Search for the cell housing the specified text and yield its (X, Y) center coordinate. 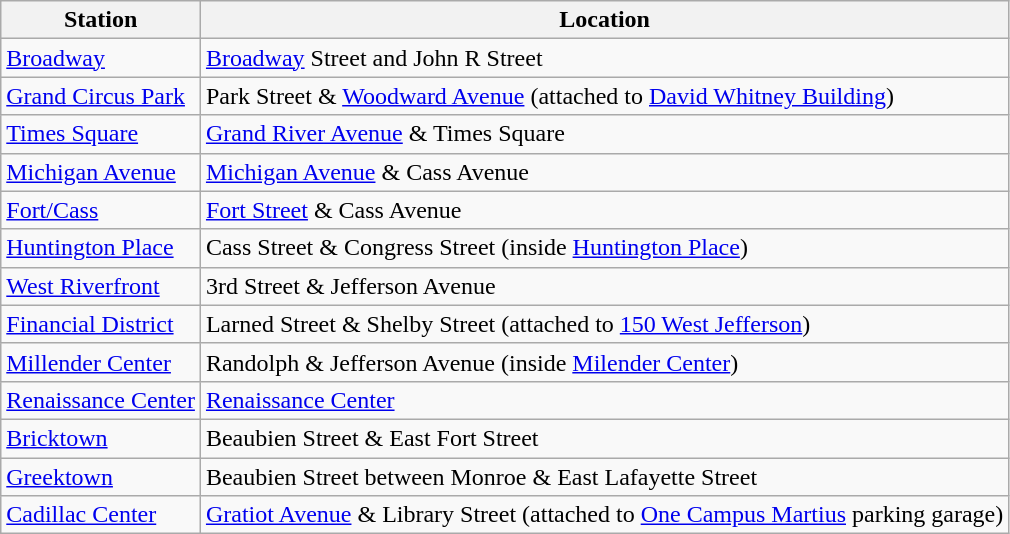
Location (604, 20)
Park Street & Woodward Avenue (attached to David Whitney Building) (604, 96)
Station (101, 20)
3rd Street & Jefferson Avenue (604, 286)
Broadway (101, 58)
Cadillac Center (101, 515)
Bricktown (101, 438)
Randolph & Jefferson Avenue (inside Milender Center) (604, 362)
Gratiot Avenue & Library Street (attached to One Campus Martius parking garage) (604, 515)
West Riverfront (101, 286)
Grand River Avenue & Times Square (604, 134)
Beaubien Street & East Fort Street (604, 438)
Fort Street & Cass Avenue (604, 210)
Greektown (101, 477)
Times Square (101, 134)
Michigan Avenue & Cass Avenue (604, 172)
Beaubien Street between Monroe & East Lafayette Street (604, 477)
Financial District (101, 324)
Larned Street & Shelby Street (attached to 150 West Jefferson) (604, 324)
Cass Street & Congress Street (inside Huntington Place) (604, 248)
Grand Circus Park (101, 96)
Michigan Avenue (101, 172)
Millender Center (101, 362)
Huntington Place (101, 248)
Broadway Street and John R Street (604, 58)
Fort/Cass (101, 210)
